From the cell containing the given text, extract its center point as (x, y) coordinate. 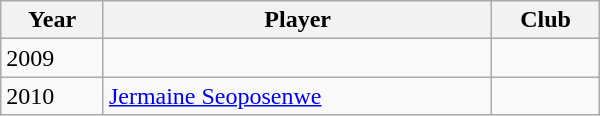
2009 (52, 58)
2010 (52, 96)
Player (298, 20)
Club (546, 20)
Year (52, 20)
Jermaine Seoposenwe (298, 96)
